Return the (X, Y) coordinate for the center point of the cell that contains the specified text.  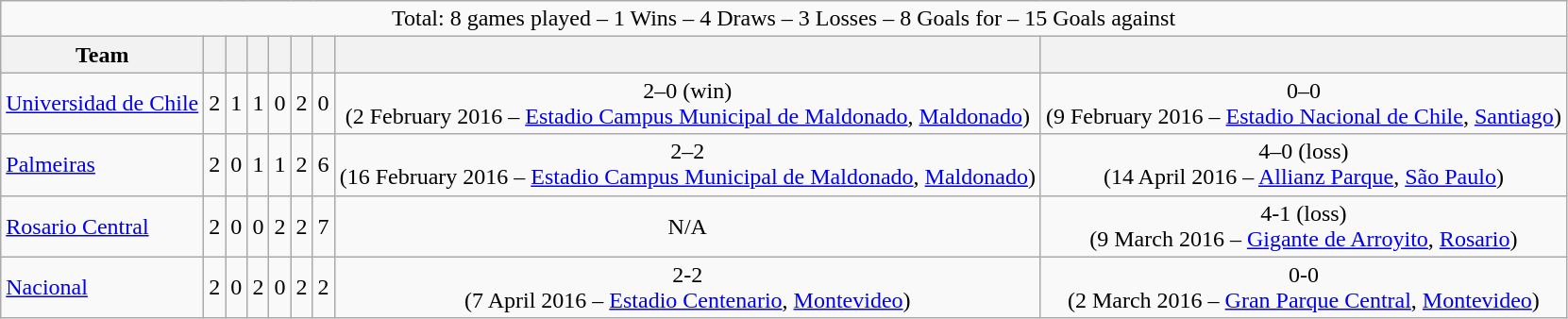
Universidad de Chile (102, 104)
2–0 (win) (2 February 2016 – Estadio Campus Municipal de Maldonado, Maldonado) (687, 104)
Rosario Central (102, 227)
N/A (687, 227)
2-2(7 April 2016 – Estadio Centenario, Montevideo) (687, 287)
0–0 (9 February 2016 – Estadio Nacional de Chile, Santiago) (1303, 104)
0-0(2 March 2016 – Gran Parque Central, Montevideo) (1303, 287)
2–2 (16 February 2016 – Estadio Campus Municipal de Maldonado, Maldonado) (687, 164)
4–0 (loss) (14 April 2016 – Allianz Parque, São Paulo) (1303, 164)
7 (323, 227)
Nacional (102, 287)
4-1 (loss) (9 March 2016 – Gigante de Arroyito, Rosario) (1303, 227)
Palmeiras (102, 164)
Team (102, 55)
6 (323, 164)
Total: 8 games played – 1 Wins – 4 Draws – 3 Losses – 8 Goals for – 15 Goals against (784, 19)
